Detect which cell encompasses the target text, then output its [X, Y] center coordinate. 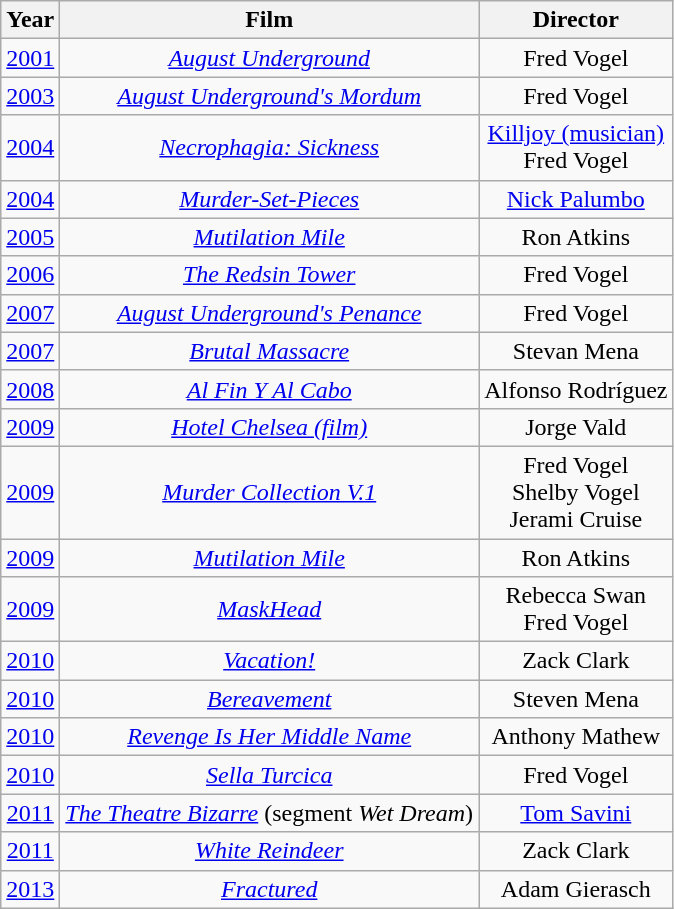
Bereavement [270, 699]
Rebecca SwanFred Vogel [576, 610]
Tom Savini [576, 813]
2001 [30, 58]
Year [30, 20]
Film [270, 20]
Anthony Mathew [576, 737]
Stevan Mena [576, 351]
2006 [30, 275]
Revenge Is Her Middle Name [270, 737]
August Underground's Mordum [270, 96]
White Reindeer [270, 851]
August Underground's Penance [270, 313]
Hotel Chelsea (film) [270, 427]
Murder Collection V.1 [270, 492]
2013 [30, 889]
Vacation! [270, 661]
Director [576, 20]
The Theatre Bizarre (segment Wet Dream) [270, 813]
Necrophagia: Sickness [270, 148]
2008 [30, 389]
August Underground [270, 58]
Al Fin Y Al Cabo [270, 389]
2003 [30, 96]
Sella Turcica [270, 775]
Fractured [270, 889]
MaskHead [270, 610]
The Redsin Tower [270, 275]
Steven Mena [576, 699]
2005 [30, 237]
Adam Gierasch [576, 889]
Fred Vogel Shelby Vogel Jerami Cruise [576, 492]
Jorge Vald [576, 427]
Murder-Set-Pieces [270, 199]
Alfonso Rodríguez [576, 389]
Brutal Massacre [270, 351]
Nick Palumbo [576, 199]
Killjoy (musician)Fred Vogel [576, 148]
